Return the (x, y) coordinate for the center point of the cell that contains the specified text.  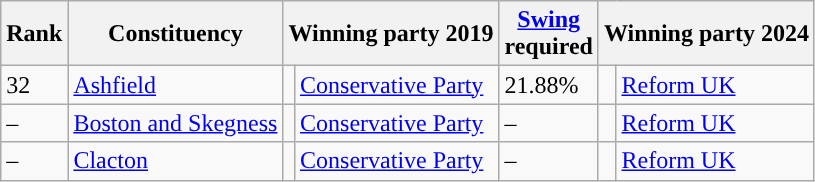
Clacton (176, 161)
Winning party 2024 (706, 34)
21.88% (549, 85)
Winning party 2019 (391, 34)
32 (34, 85)
Ashfield (176, 85)
Rank (34, 34)
Swing required (549, 34)
Constituency (176, 34)
Boston and Skegness (176, 123)
